For the text-containing cell, return its midpoint in [X, Y] coordinate format. 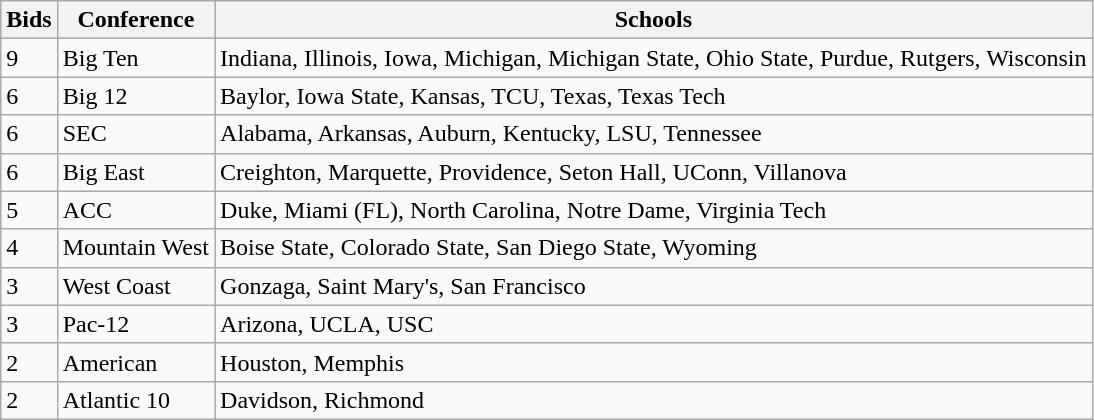
Pac-12 [136, 324]
9 [29, 58]
American [136, 362]
Atlantic 10 [136, 400]
5 [29, 210]
4 [29, 248]
Arizona, UCLA, USC [654, 324]
SEC [136, 134]
West Coast [136, 286]
Duke, Miami (FL), North Carolina, Notre Dame, Virginia Tech [654, 210]
Alabama, Arkansas, Auburn, Kentucky, LSU, Tennessee [654, 134]
Big East [136, 172]
ACC [136, 210]
Houston, Memphis [654, 362]
Big 12 [136, 96]
Big Ten [136, 58]
Baylor, Iowa State, Kansas, TCU, Texas, Texas Tech [654, 96]
Davidson, Richmond [654, 400]
Mountain West [136, 248]
Bids [29, 20]
Boise State, Colorado State, San Diego State, Wyoming [654, 248]
Indiana, Illinois, Iowa, Michigan, Michigan State, Ohio State, Purdue, Rutgers, Wisconsin [654, 58]
Gonzaga, Saint Mary's, San Francisco [654, 286]
Schools [654, 20]
Conference [136, 20]
Creighton, Marquette, Providence, Seton Hall, UConn, Villanova [654, 172]
